Determine the [X, Y] coordinate at the center of the cell enclosing the given text.  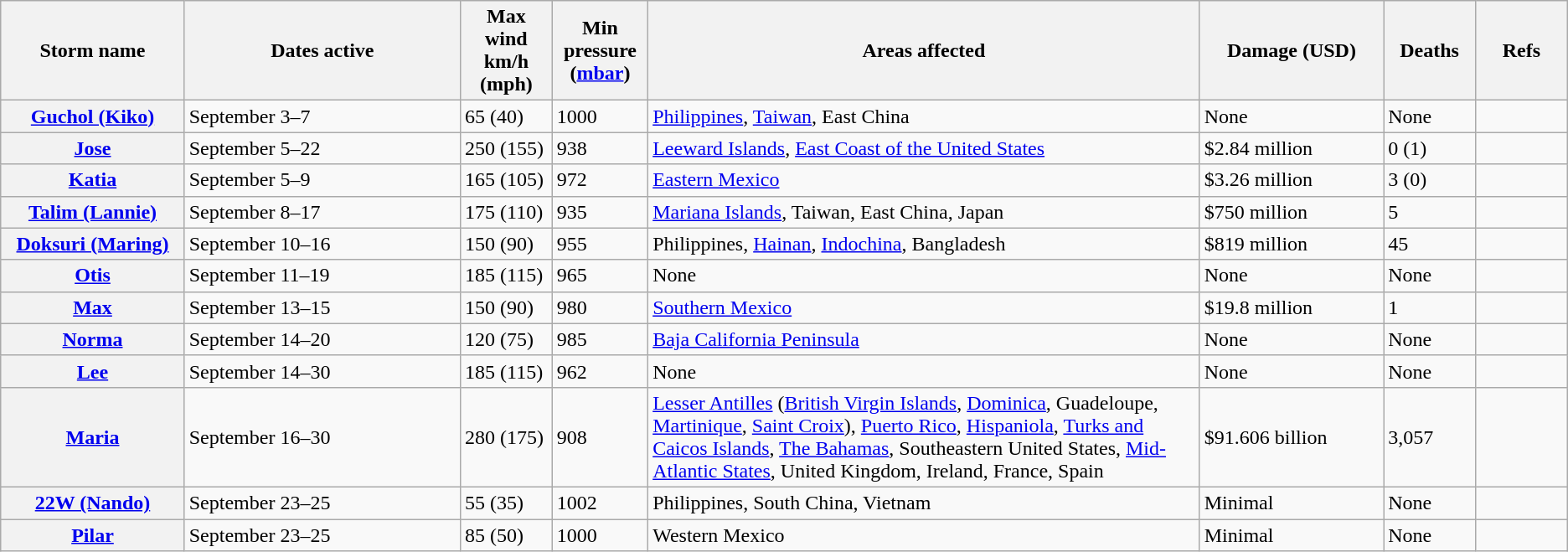
Katia [92, 180]
45 [1430, 244]
5 [1430, 212]
September 3–7 [322, 116]
3,057 [1430, 437]
250 (155) [507, 148]
965 [600, 276]
935 [600, 212]
Doksuri (Maring) [92, 244]
Philippines, Taiwan, East China [925, 116]
Refs [1521, 50]
175 (110) [507, 212]
908 [600, 437]
Otis [92, 276]
22W (Nando) [92, 503]
85 (50) [507, 535]
0 (1) [1430, 148]
3 (0) [1430, 180]
September 5–9 [322, 180]
$2.84 million [1292, 148]
Max [92, 307]
Western Mexico [925, 535]
Southern Mexico [925, 307]
1 [1430, 307]
$3.26 million [1292, 180]
55 (35) [507, 503]
Storm name [92, 50]
1002 [600, 503]
Talim (Lannie) [92, 212]
165 (105) [507, 180]
65 (40) [507, 116]
955 [600, 244]
September 14–30 [322, 371]
985 [600, 339]
Min pressure (mbar) [600, 50]
September 13–15 [322, 307]
972 [600, 180]
Damage (USD) [1292, 50]
September 16–30 [322, 437]
Lee [92, 371]
120 (75) [507, 339]
Pilar [92, 535]
September 14–20 [322, 339]
980 [600, 307]
$750 million [1292, 212]
September 10–16 [322, 244]
Baja California Peninsula [925, 339]
280 (175) [507, 437]
$19.8 million [1292, 307]
September 5–22 [322, 148]
Jose [92, 148]
September 11–19 [322, 276]
Philippines, Hainan, Indochina, Bangladesh [925, 244]
962 [600, 371]
Max wind km/h (mph) [507, 50]
Deaths [1430, 50]
Dates active [322, 50]
$91.606 billion [1292, 437]
Mariana Islands, Taiwan, East China, Japan [925, 212]
Maria [92, 437]
Philippines, South China, Vietnam [925, 503]
Eastern Mexico [925, 180]
Guchol (Kiko) [92, 116]
$819 million [1292, 244]
938 [600, 148]
Areas affected [925, 50]
September 8–17 [322, 212]
Leeward Islands, East Coast of the United States [925, 148]
Norma [92, 339]
